Determine the (x, y) coordinate at the center of the cell enclosing the given text.  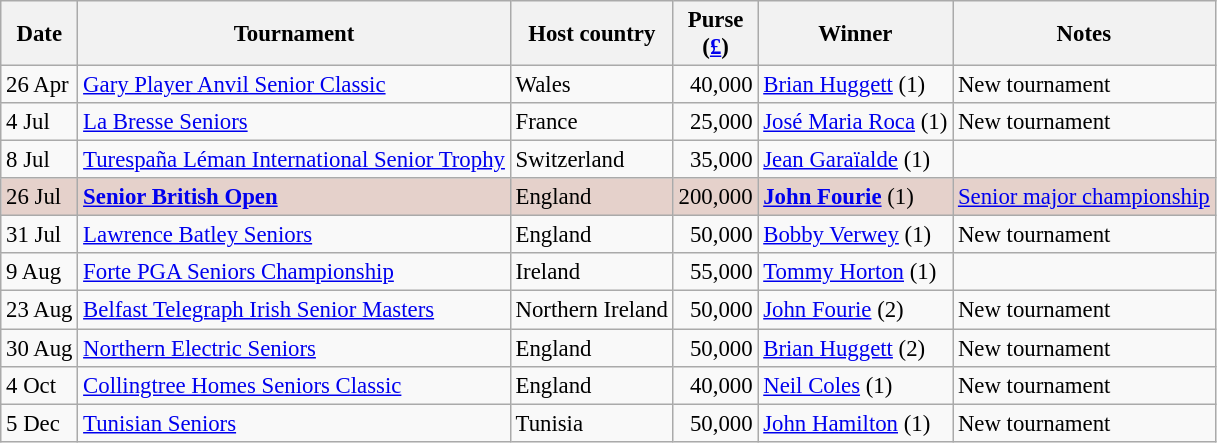
Purse(£) (716, 34)
23 Aug (40, 310)
200,000 (716, 197)
John Fourie (1) (856, 197)
Turespaña Léman International Senior Trophy (294, 160)
José Maria Roca (1) (856, 122)
Tournament (294, 34)
Tunisia (592, 423)
Ireland (592, 273)
30 Aug (40, 348)
Lawrence Batley Seniors (294, 235)
Notes (1084, 34)
31 Jul (40, 235)
La Bresse Seniors (294, 122)
Senior major championship (1084, 197)
Wales (592, 85)
Senior British Open (294, 197)
Northern Electric Seniors (294, 348)
26 Apr (40, 85)
Winner (856, 34)
Tommy Horton (1) (856, 273)
8 Jul (40, 160)
Date (40, 34)
John Hamilton (1) (856, 423)
Switzerland (592, 160)
Northern Ireland (592, 310)
55,000 (716, 273)
Belfast Telegraph Irish Senior Masters (294, 310)
25,000 (716, 122)
Forte PGA Seniors Championship (294, 273)
Host country (592, 34)
John Fourie (2) (856, 310)
9 Aug (40, 273)
Brian Huggett (1) (856, 85)
Neil Coles (1) (856, 385)
Jean Garaïalde (1) (856, 160)
4 Oct (40, 385)
Brian Huggett (2) (856, 348)
35,000 (716, 160)
4 Jul (40, 122)
5 Dec (40, 423)
Collingtree Homes Seniors Classic (294, 385)
Gary Player Anvil Senior Classic (294, 85)
Bobby Verwey (1) (856, 235)
26 Jul (40, 197)
Tunisian Seniors (294, 423)
France (592, 122)
